Pinpoint the cell where the given text exists, returning its (x, y) midpoint coordinate. 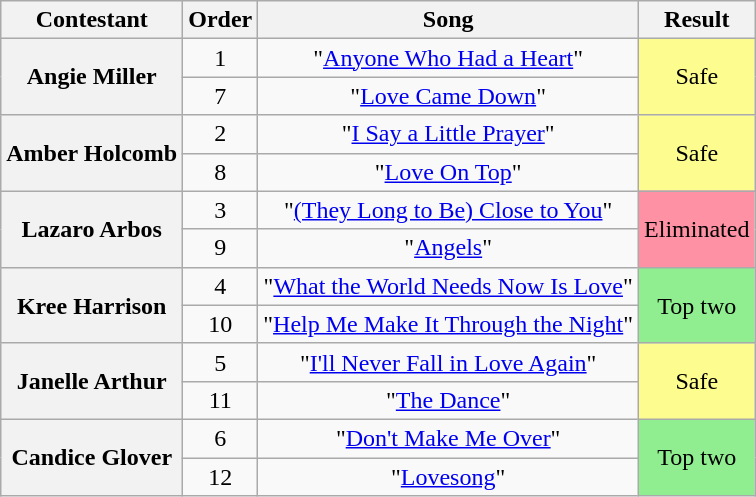
Kree Harrison (92, 305)
12 (220, 477)
7 (220, 96)
Angie Miller (92, 77)
10 (220, 324)
Candice Glover (92, 457)
Eliminated (697, 229)
"The Dance" (448, 400)
3 (220, 210)
"I'll Never Fall in Love Again" (448, 362)
Order (220, 20)
"Angels" (448, 248)
6 (220, 438)
"What the World Needs Now Is Love" (448, 286)
"Anyone Who Had a Heart" (448, 58)
Song (448, 20)
"Help Me Make It Through the Night" (448, 324)
"I Say a Little Prayer" (448, 134)
"(They Long to Be) Close to You" (448, 210)
Amber Holcomb (92, 153)
5 (220, 362)
2 (220, 134)
Contestant (92, 20)
1 (220, 58)
"Lovesong" (448, 477)
Janelle Arthur (92, 381)
"Love On Top" (448, 172)
Lazaro Arbos (92, 229)
4 (220, 286)
"Don't Make Me Over" (448, 438)
"Love Came Down" (448, 96)
9 (220, 248)
Result (697, 20)
11 (220, 400)
8 (220, 172)
